Pinpoint the cell where the given text exists, returning its (x, y) midpoint coordinate. 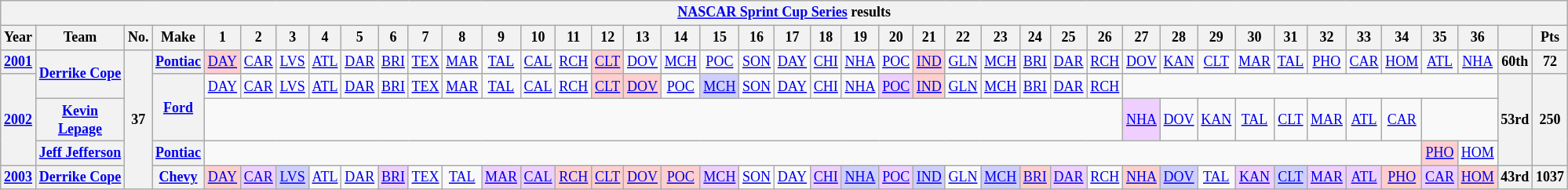
6 (394, 38)
9 (501, 38)
22 (963, 38)
32 (1327, 38)
Kevin Lepage (80, 119)
3 (292, 38)
11 (574, 38)
24 (1036, 38)
15 (720, 38)
Team (80, 38)
36 (1477, 38)
12 (607, 38)
43rd (1515, 177)
26 (1105, 38)
17 (792, 38)
23 (1001, 38)
7 (425, 38)
19 (860, 38)
Jeff Jefferson (80, 152)
31 (1290, 38)
13 (643, 38)
1037 (1551, 177)
28 (1179, 38)
Pts (1551, 38)
14 (680, 38)
33 (1364, 38)
10 (538, 38)
37 (138, 119)
NASCAR Sprint Cup Series results (785, 13)
8 (462, 38)
60th (1515, 61)
18 (826, 38)
4 (325, 38)
16 (757, 38)
25 (1069, 38)
2002 (19, 119)
53rd (1515, 119)
Chevy (179, 177)
35 (1440, 38)
Make (179, 38)
1 (222, 38)
No. (138, 38)
20 (896, 38)
Ford (179, 107)
29 (1216, 38)
21 (929, 38)
2001 (19, 61)
2 (258, 38)
27 (1142, 38)
34 (1402, 38)
5 (359, 38)
250 (1551, 119)
30 (1255, 38)
2003 (19, 177)
72 (1551, 61)
Year (19, 38)
